Locate the cell with the specified text and output its (x, y) center coordinate. 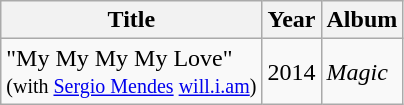
2014 (292, 72)
Magic (362, 72)
"My My My My Love"(with Sergio Mendes will.i.am) (132, 72)
Album (362, 20)
Title (132, 20)
Year (292, 20)
